Detect which cell encompasses the target text, then output its [X, Y] center coordinate. 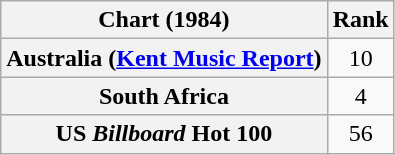
56 [360, 134]
Rank [360, 20]
South Africa [164, 96]
Australia (Kent Music Report) [164, 58]
10 [360, 58]
4 [360, 96]
Chart (1984) [164, 20]
US Billboard Hot 100 [164, 134]
